Detect which cell encompasses the target text, then output its (x, y) center coordinate. 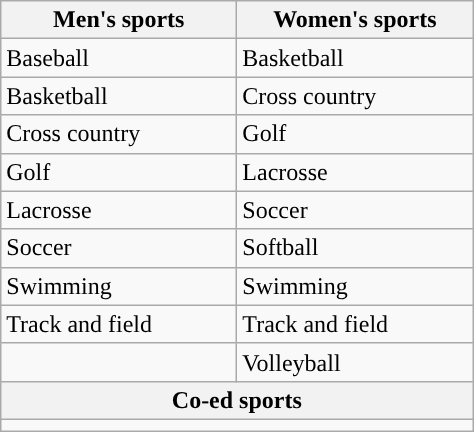
Co-ed sports (237, 400)
Men's sports (119, 20)
Women's sports (355, 20)
Softball (355, 248)
Baseball (119, 58)
Volleyball (355, 362)
